Return the (x, y) coordinate for the center point of the cell that contains the specified text.  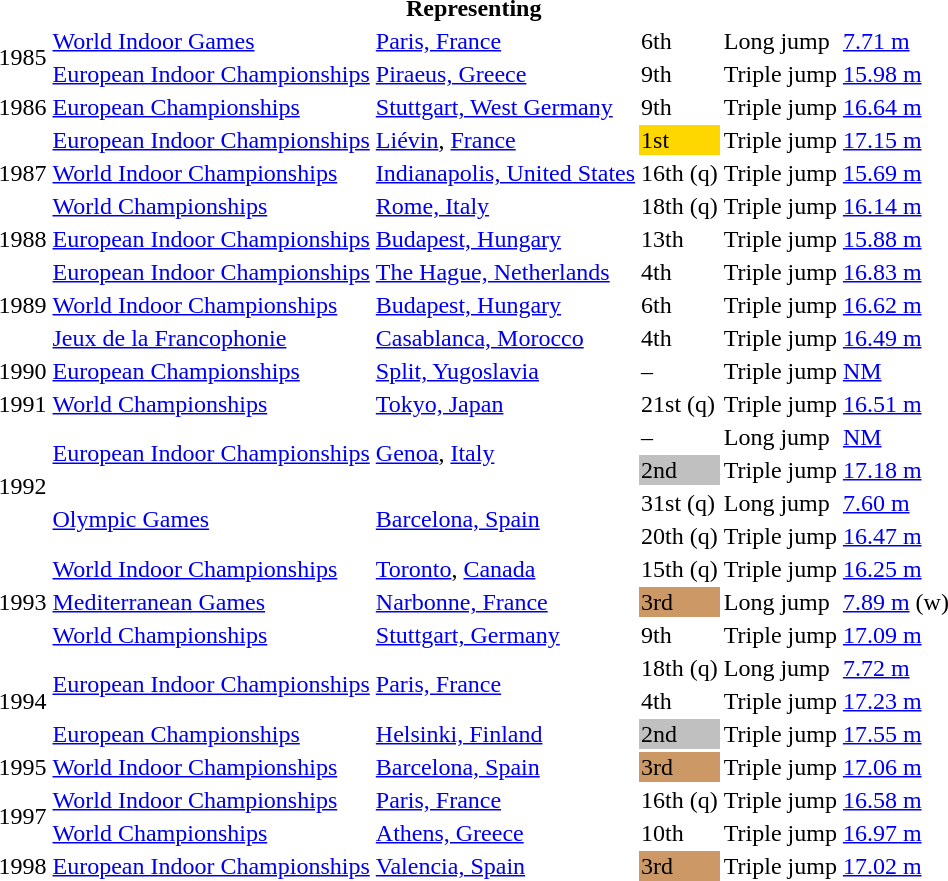
Jeux de la Francophonie (211, 338)
Casablanca, Morocco (505, 338)
21st (q) (680, 404)
Piraeus, Greece (505, 74)
Liévin, France (505, 140)
Olympic Games (211, 520)
Athens, Greece (505, 833)
1st (680, 140)
Genoa, Italy (505, 454)
Mediterranean Games (211, 602)
10th (680, 833)
Toronto, Canada (505, 569)
World Indoor Games (211, 41)
Rome, Italy (505, 206)
Indianapolis, United States (505, 173)
Narbonne, France (505, 602)
Helsinki, Finland (505, 734)
Stuttgart, Germany (505, 635)
Valencia, Spain (505, 866)
20th (q) (680, 536)
The Hague, Netherlands (505, 272)
Tokyo, Japan (505, 404)
15th (q) (680, 569)
Stuttgart, West Germany (505, 107)
13th (680, 239)
Split, Yugoslavia (505, 371)
31st (q) (680, 503)
